Locate the cell with the specified text and output its [x, y] center coordinate. 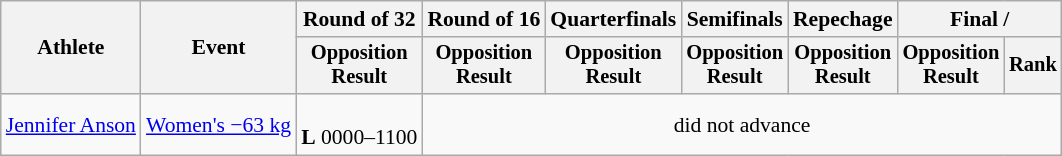
Final / [980, 19]
Quarterfinals [613, 19]
did not advance [742, 124]
Round of 16 [484, 19]
Round of 32 [359, 19]
Repechage [843, 19]
Women's −63 kg [218, 124]
Semifinals [734, 19]
Athlete [71, 48]
Jennifer Anson [71, 124]
L 0000–1100 [359, 124]
Rank [1033, 66]
Event [218, 48]
